Extract the (x, y) coordinate from the center of the cell holding the provided text.  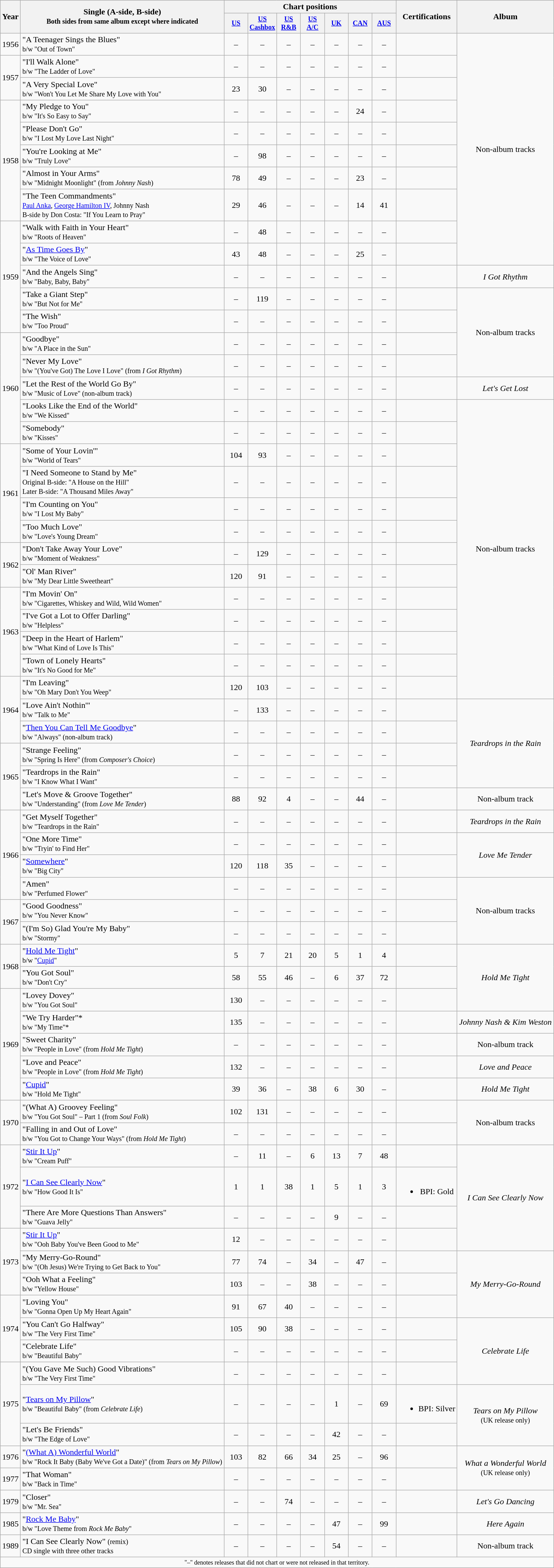
What a Wonderful World (UK release only) (505, 1468)
Album (505, 17)
"Sweet Charity"b/w "People in Love" (from Hold Me Tight) (122, 1045)
Single (A-side, B-side)Both sides from same album except where indicated (122, 17)
Love Me Tender (505, 855)
"Let's Move & Groove Together"b/w "Understanding" (from Love Me Tender) (122, 799)
1960 (10, 388)
13 (336, 1156)
"Lovey Dovey"b/w "You Got Soul" (122, 1000)
"You're Looking at Me"b/w "Truly Love" (122, 156)
78 (236, 178)
1956 (10, 44)
Here Again (505, 1523)
"Loving You"b/w "Gonna Open Up My Heart Again" (122, 1307)
USCashbox (262, 23)
1965 (10, 776)
"I Need Someone to Stand by Me"Original B-side: "A House on the Hill"Later B-side: "A Thousand Miles Away" (122, 482)
"I've Got a Lot to Offer Darling"b/w "Helpless" (122, 621)
133 (262, 710)
118 (262, 866)
"Celebrate Life"b/w "Beautiful Baby" (122, 1351)
"Get Myself Together"b/w "Teardrops in the Rain" (122, 821)
1964 (10, 710)
"Amen"b/w "Perfumed Flower" (122, 888)
"Then You Can Tell Me Goodbye"b/w "Always" (non-album track) (122, 732)
1957 (10, 78)
29 (236, 205)
Let's Get Lost (505, 388)
131 (262, 1111)
9 (336, 1217)
UK (336, 23)
"Cupid"b/w "Hold Me Tight" (122, 1089)
"Ol' Man River"b/w "My Dear Little Sweetheart" (122, 576)
Chart positions (310, 7)
54 (336, 1546)
129 (262, 554)
"Good Goodness"b/w "You Never Know" (122, 911)
69 (384, 1404)
"Some of Your Lovin'"b/w "World of Tears" (122, 455)
1977 (10, 1479)
Year (10, 17)
"Stir It Up"b/w "Cream Puff" (122, 1156)
"Teardrops in the Rain"b/w "I Know What I Want" (122, 776)
"Love Ain't Nothin'"b/w "Talk to Me" (122, 710)
Celebrate Life (505, 1351)
Certifications (427, 17)
"–" denotes releases that did not chart or were not released in that territory. (277, 1563)
99 (384, 1523)
132 (236, 1067)
"Closer"b/w "Mr. Sea" (122, 1501)
"Tears on My Pillow"b/w "Beautiful Baby" (from Celebrate Life) (122, 1404)
20 (312, 955)
"My Pledge to You"b/w "It's So Easy to Say" (122, 111)
"Somewhere"b/w "Big City" (122, 866)
AUS (384, 23)
"I Can See Clearly Now" (remix)CD single with three other tracks (122, 1546)
Love and Peace (505, 1067)
1962 (10, 565)
24 (360, 111)
"I'll Walk Alone"b/w "The Ladder of Love" (122, 67)
"You Got Soul"b/w "Don't Cry" (122, 977)
1972 (10, 1187)
3 (384, 1187)
1974 (10, 1329)
"Hold Me Tight"b/w "Cupid" (122, 955)
98 (262, 156)
"Goodbye"b/w "A Place in the Sun" (122, 344)
US (236, 23)
"Never My Love"b/w "(You've Got) The Love I Love" (from I Got Rhythm) (122, 366)
"Strange Feeling"b/w "Spring Is Here" (from Composer's Choice) (122, 755)
42 (336, 1434)
"(What A) Wonderful World"b/w "Rock It Baby (Baby We've Got a Date)" (from Tears on My Pillow) (122, 1457)
1958 (10, 160)
"Rock Me Baby"b/w "Love Theme from Rock Me Baby" (122, 1523)
"One More Time"b/w "Tryin' to Find Her" (122, 844)
39 (236, 1089)
I Can See Clearly Now (505, 1198)
14 (360, 205)
I Got Rhythm (505, 276)
1959 (10, 276)
21 (288, 955)
104 (236, 455)
"Deep in the Heart of Harlem"b/w "What Kind of Love Is This" (122, 643)
USR&B (288, 23)
"Don't Take Away Your Love"b/w "Moment of Weakness" (122, 554)
CAN (360, 23)
102 (236, 1111)
"I'm Counting on You"b/w "I Lost My Baby" (122, 509)
1967 (10, 922)
1966 (10, 855)
USA/C (312, 23)
43 (236, 254)
"Let the Rest of the World Go By"b/w "Music of Love" (non-album track) (122, 388)
105 (236, 1329)
BPI: Gold (427, 1187)
1975 (10, 1404)
Johnny Nash & Kim Weston (505, 1022)
66 (288, 1457)
"I'm Movin' On"b/w "Cigarettes, Whiskey and Wild, Wild Women" (122, 598)
1963 (10, 632)
96 (384, 1457)
135 (236, 1022)
"Looks Like the End of the World"b/w "We Kissed" (122, 410)
1989 (10, 1546)
88 (236, 799)
36 (262, 1089)
"Somebody"b/w "Kisses" (122, 433)
90 (262, 1329)
Let's Go Dancing (505, 1501)
"Please Don't Go"b/w "I Lost My Love Last Night" (122, 134)
55 (262, 977)
"That Woman"b/w "Back in Time" (122, 1479)
"Ooh What a Feeling"b/w "Yellow House" (122, 1284)
"Town of Lonely Hearts"b/w "It's No Good for Me" (122, 665)
1969 (10, 1045)
"As Time Goes By"b/w "The Voice of Love" (122, 254)
"(What A) Groovey Feeling"b/w "You Got Soul" – Part 1 (from Soul Folk) (122, 1111)
"Falling in and Out of Love"b/w "You Got to Change Your Ways" (from Hold Me Tight) (122, 1134)
1970 (10, 1122)
77 (236, 1262)
1973 (10, 1262)
BPI: Silver (427, 1404)
"Almost in Your Arms"b/w "Midnight Moonlight" (from Johnny Nash) (122, 178)
"(You Gave Me Such) Good Vibrations"b/w "The Very First Time" (122, 1373)
93 (262, 455)
130 (236, 1000)
44 (360, 799)
"Stir It Up"b/w "Ooh Baby You've Been Good to Me" (122, 1239)
92 (262, 799)
"Take a Giant Step"b/w "But Not for Me" (122, 299)
"The Teen Commandments"Paul Anka, George Hamilton IV, Johnny NashB-side by Don Costa: "If You Learn to Pray" (122, 205)
11 (262, 1156)
"Walk with Faith in Your Heart"b/w "Roots of Heaven" (122, 232)
37 (360, 977)
1961 (10, 493)
"Let's Be Friends"b/w "The Edge of Love" (122, 1434)
"You Can't Go Halfway"b/w "The Very First Time" (122, 1329)
"Too Much Love"b/w "Love's Young Dream" (122, 532)
72 (384, 977)
My Merry-Go-Round (505, 1284)
1985 (10, 1523)
"I'm Leaving"b/w "Oh Mary Don't You Weep" (122, 687)
1968 (10, 966)
1976 (10, 1457)
"We Try Harder"*b/w "My Time"* (122, 1022)
"A Very Special Love"b/w "Won't You Let Me Share My Love with You" (122, 88)
"(I'm So) Glad You're My Baby"b/w "Stormy" (122, 933)
"There Are More Questions Than Answers"b/w "Guava Jelly" (122, 1217)
58 (236, 977)
40 (288, 1307)
119 (262, 299)
"The Wish"b/w "Too Proud" (122, 321)
67 (262, 1307)
"And the Angels Sing"b/w "Baby, Baby, Baby" (122, 276)
Tears on My Pillow (UK release only) (505, 1415)
49 (262, 178)
41 (384, 205)
35 (288, 866)
"A Teenager Sings the Blues"b/w "Out of Town" (122, 44)
"My Merry-Go-Round"b/w "(Oh Jesus) We're Trying to Get Back to You" (122, 1262)
"I Can See Clearly Now"b/w "How Good It Is" (122, 1187)
12 (236, 1239)
82 (262, 1457)
1979 (10, 1501)
"Love and Peace"b/w "People in Love" (from Hold Me Tight) (122, 1067)
